Identify which cell holds the provided text, then report its (X, Y) central coordinate. 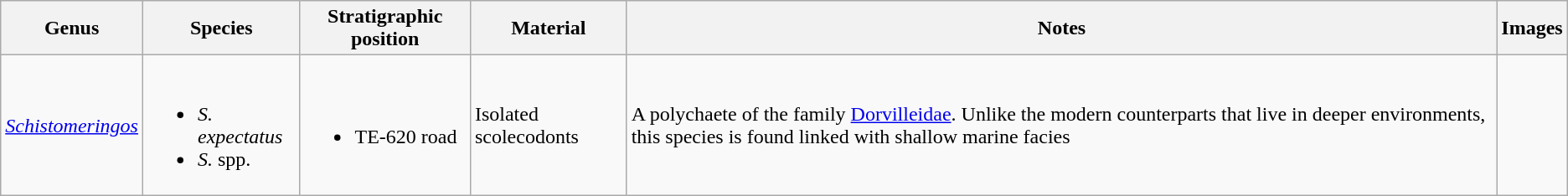
Material (548, 28)
TE-620 road (385, 126)
Notes (1062, 28)
Isolated scolecodonts (548, 126)
Genus (72, 28)
S. expectatusS. spp. (221, 126)
Species (221, 28)
Stratigraphic position (385, 28)
Images (1532, 28)
Schistomeringos (72, 126)
